Identify which cell holds the provided text, then report its (X, Y) central coordinate. 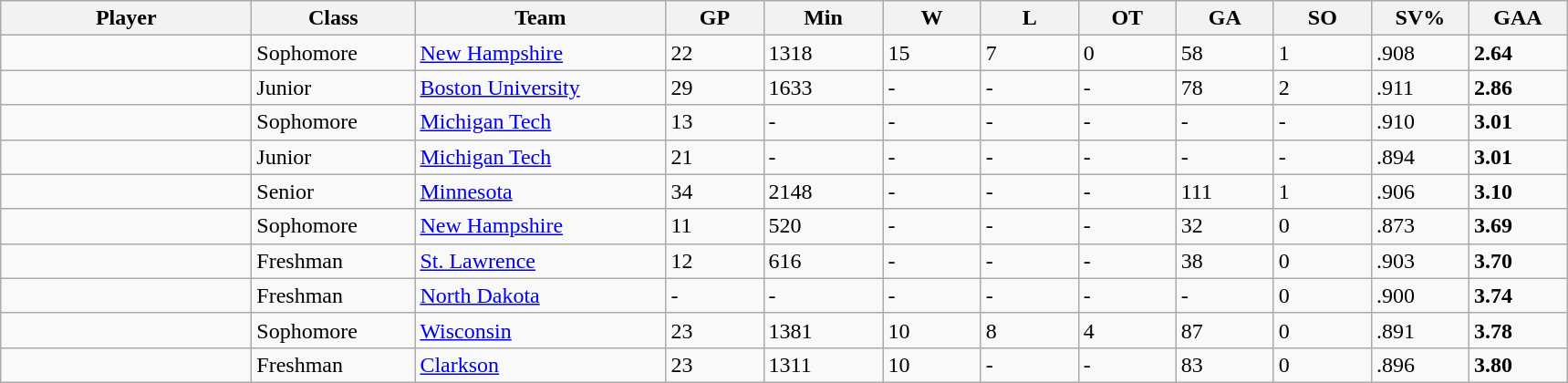
.900 (1419, 295)
4 (1127, 330)
2.64 (1518, 53)
78 (1224, 88)
29 (715, 88)
7 (1029, 53)
2 (1323, 88)
111 (1224, 191)
3.80 (1518, 365)
Player (126, 18)
OT (1127, 18)
Wisconsin (540, 330)
Boston University (540, 88)
.908 (1419, 53)
3.69 (1518, 226)
Clarkson (540, 365)
St. Lawrence (540, 261)
32 (1224, 226)
Min (823, 18)
2.86 (1518, 88)
GAA (1518, 18)
.903 (1419, 261)
1311 (823, 365)
2148 (823, 191)
GA (1224, 18)
616 (823, 261)
GP (715, 18)
Team (540, 18)
58 (1224, 53)
83 (1224, 365)
.906 (1419, 191)
1318 (823, 53)
11 (715, 226)
.910 (1419, 122)
Class (334, 18)
L (1029, 18)
15 (932, 53)
W (932, 18)
.911 (1419, 88)
34 (715, 191)
87 (1224, 330)
SV% (1419, 18)
Senior (334, 191)
22 (715, 53)
.873 (1419, 226)
SO (1323, 18)
3.74 (1518, 295)
21 (715, 157)
520 (823, 226)
1633 (823, 88)
.894 (1419, 157)
1381 (823, 330)
12 (715, 261)
8 (1029, 330)
North Dakota (540, 295)
3.70 (1518, 261)
3.10 (1518, 191)
.896 (1419, 365)
.891 (1419, 330)
3.78 (1518, 330)
13 (715, 122)
Minnesota (540, 191)
38 (1224, 261)
